Return the (X, Y) coordinate for the center point of the cell that contains the specified text.  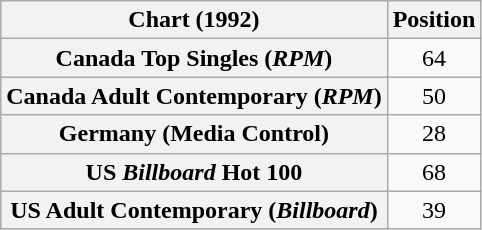
US Billboard Hot 100 (194, 172)
US Adult Contemporary (Billboard) (194, 210)
Position (434, 20)
28 (434, 134)
Canada Top Singles (RPM) (194, 58)
Germany (Media Control) (194, 134)
64 (434, 58)
Canada Adult Contemporary (RPM) (194, 96)
39 (434, 210)
Chart (1992) (194, 20)
50 (434, 96)
68 (434, 172)
